From the cell containing the given text, extract its center point as [x, y] coordinate. 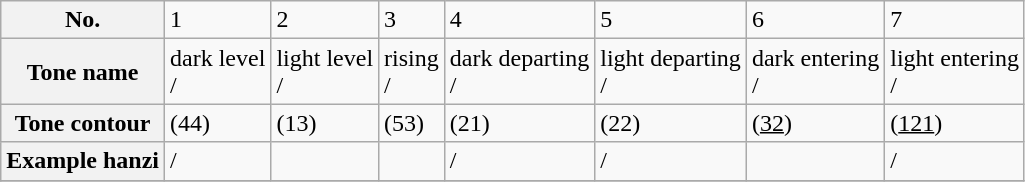
light entering / [955, 72]
rising / [412, 72]
1 [218, 20]
(121) [955, 123]
(21) [519, 123]
dark level / [218, 72]
(22) [671, 123]
5 [671, 20]
light departing / [671, 72]
Tone contour [83, 123]
2 [325, 20]
(13) [325, 123]
7 [955, 20]
Tone name [83, 72]
6 [815, 20]
light level / [325, 72]
3 [412, 20]
(44) [218, 123]
4 [519, 20]
No. [83, 20]
dark entering / [815, 72]
(32) [815, 123]
(53) [412, 123]
Example hanzi [83, 161]
dark departing / [519, 72]
